Return [x, y] of the center of cell containing provided text 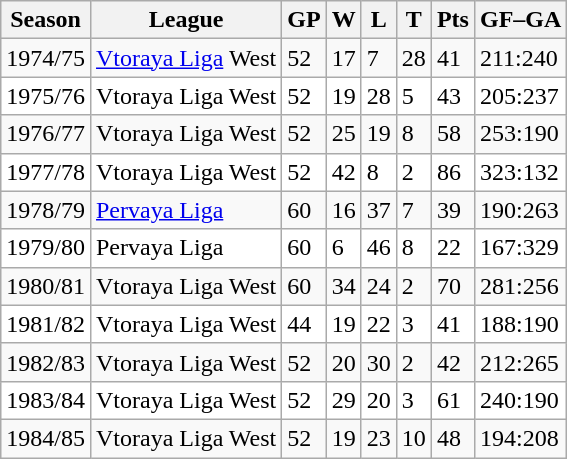
1978/79 [46, 210]
61 [452, 400]
5 [414, 96]
48 [452, 438]
10 [414, 438]
Season [46, 20]
39 [452, 210]
44 [304, 324]
1980/81 [46, 286]
1977/78 [46, 172]
43 [452, 96]
Pts [452, 20]
16 [344, 210]
86 [452, 172]
194:208 [520, 438]
1984/85 [46, 438]
46 [378, 248]
23 [378, 438]
70 [452, 286]
GP [304, 20]
30 [378, 362]
1975/76 [46, 96]
188:190 [520, 324]
323:132 [520, 172]
281:256 [520, 286]
37 [378, 210]
T [414, 20]
W [344, 20]
190:263 [520, 210]
205:237 [520, 96]
253:190 [520, 134]
1982/83 [46, 362]
167:329 [520, 248]
League [186, 20]
58 [452, 134]
1974/75 [46, 58]
1981/82 [46, 324]
240:190 [520, 400]
34 [344, 286]
L [378, 20]
29 [344, 400]
6 [344, 248]
17 [344, 58]
1983/84 [46, 400]
GF–GA [520, 20]
1976/77 [46, 134]
24 [378, 286]
212:265 [520, 362]
25 [344, 134]
211:240 [520, 58]
1979/80 [46, 248]
